Return (X, Y) of the center of cell containing provided text 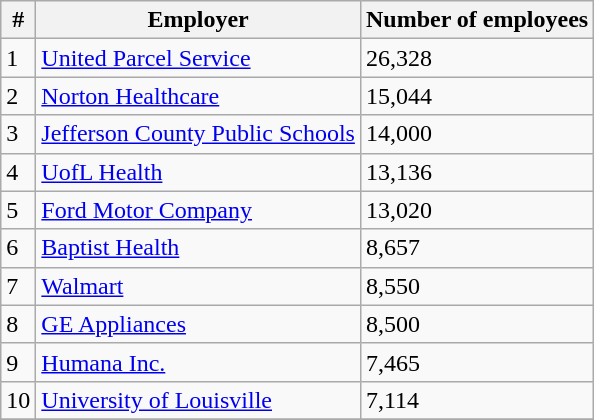
7,465 (476, 362)
Ford Motor Company (198, 210)
GE Appliances (198, 324)
Employer (198, 20)
Norton Healthcare (198, 96)
5 (18, 210)
9 (18, 362)
Baptist Health (198, 248)
7 (18, 286)
26,328 (476, 58)
United Parcel Service (198, 58)
8,550 (476, 286)
Jefferson County Public Schools (198, 134)
2 (18, 96)
8,657 (476, 248)
3 (18, 134)
Number of employees (476, 20)
10 (18, 400)
Humana Inc. (198, 362)
# (18, 20)
1 (18, 58)
8 (18, 324)
Walmart (198, 286)
4 (18, 172)
15,044 (476, 96)
UofL Health (198, 172)
13,020 (476, 210)
13,136 (476, 172)
University of Louisville (198, 400)
14,000 (476, 134)
8,500 (476, 324)
6 (18, 248)
7,114 (476, 400)
